Pinpoint the cell where the given text exists, returning its (x, y) midpoint coordinate. 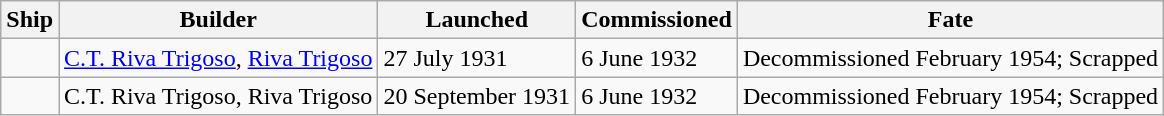
Commissioned (657, 20)
20 September 1931 (477, 96)
Launched (477, 20)
Fate (950, 20)
27 July 1931 (477, 58)
Builder (218, 20)
Ship (30, 20)
